Output the (x, y) coordinate of the center of the cell containing the given text.  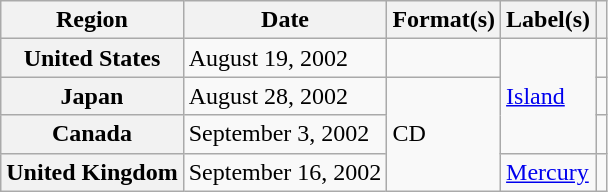
Date (285, 20)
September 3, 2002 (285, 134)
August 19, 2002 (285, 58)
United States (92, 58)
Mercury (548, 172)
CD (444, 134)
Canada (92, 134)
Label(s) (548, 20)
Japan (92, 96)
August 28, 2002 (285, 96)
Island (548, 96)
September 16, 2002 (285, 172)
Region (92, 20)
United Kingdom (92, 172)
Format(s) (444, 20)
